Detect which cell encompasses the target text, then output its [X, Y] center coordinate. 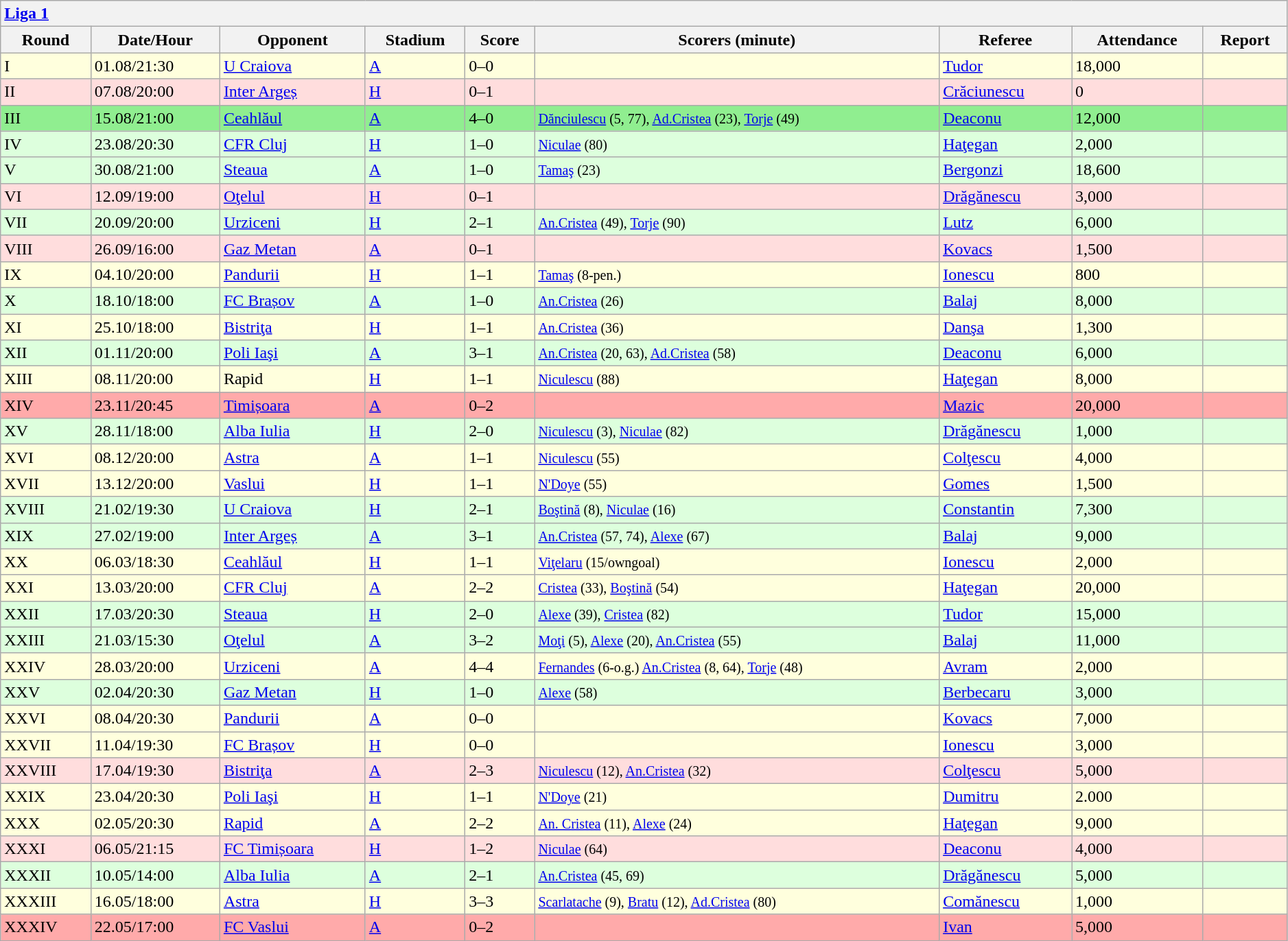
FC Timișoara [292, 849]
20.09/20:00 [155, 222]
XII [46, 353]
Referee [1006, 40]
08.04/20:30 [155, 718]
V [46, 170]
Scarlatache (9), Bratu (12), Ad.Cristea (80) [737, 901]
XX [46, 562]
An.Cristea (57, 74), Alexe (67) [737, 536]
XXIII [46, 640]
4–0 [500, 118]
Liga 1 [644, 14]
02.05/20:30 [155, 823]
An.Cristea (45, 69) [737, 875]
23.11/20:45 [155, 405]
13.03/20:00 [155, 588]
2.000 [1138, 797]
Tamaş (23) [737, 170]
21.02/19:30 [155, 510]
XXXIII [46, 901]
04.10/20:00 [155, 274]
Niculescu (3), Niculae (82) [737, 431]
3–3 [500, 901]
XXIV [46, 666]
VI [46, 196]
Date/Hour [155, 40]
XIX [46, 536]
An.Cristea (36) [737, 327]
10.05/14:00 [155, 875]
1,300 [1138, 327]
06.03/18:30 [155, 562]
XVI [46, 457]
Lutz [1006, 222]
Avram [1006, 666]
XXXI [46, 849]
18,000 [1138, 66]
2–3 [500, 771]
11,000 [1138, 640]
Niculescu (88) [737, 379]
28.03/20:00 [155, 666]
21.03/15:30 [155, 640]
Opponent [292, 40]
27.02/19:00 [155, 536]
Scorers (minute) [737, 40]
XXVIII [46, 771]
Niculescu (12), An.Cristea (32) [737, 771]
XXVII [46, 744]
18,600 [1138, 170]
Bergonzi [1006, 170]
15.08/21:00 [155, 118]
An.Cristea (26) [737, 300]
Boştină (8), Niculae (16) [737, 510]
18.10/18:00 [155, 300]
XXXIV [46, 927]
Timișoara [292, 405]
02.04/20:30 [155, 692]
X [46, 300]
16.05/18:00 [155, 901]
I [46, 66]
III [46, 118]
0 [1138, 92]
06.05/21:15 [155, 849]
26.09/16:00 [155, 248]
1–2 [500, 849]
XI [46, 327]
XXX [46, 823]
Moţi (5), Alexe (20), An.Cristea (55) [737, 640]
An. Cristea (11), Alexe (24) [737, 823]
Viţelaru (15/owngoal) [737, 562]
XXII [46, 614]
Danşa [1006, 327]
30.08/21:00 [155, 170]
12,000 [1138, 118]
Ivan [1006, 927]
7,000 [1138, 718]
15,000 [1138, 614]
XIII [46, 379]
Niculae (80) [737, 144]
3–2 [500, 640]
XXIX [46, 797]
07.08/20:00 [155, 92]
Cristea (33), Boştină (54) [737, 588]
Dănciulescu (5, 77), Ad.Cristea (23), Torje (49) [737, 118]
08.12/20:00 [155, 457]
23.08/20:30 [155, 144]
Alexe (39), Cristea (82) [737, 614]
XXVI [46, 718]
17.03/20:30 [155, 614]
Dumitru [1006, 797]
800 [1138, 274]
XXI [46, 588]
Tamaş (8-pen.) [737, 274]
17.04/19:30 [155, 771]
Round [46, 40]
Comănescu [1006, 901]
13.12/20:00 [155, 484]
Vaslui [292, 484]
FC Vaslui [292, 927]
Stadium [414, 40]
N'Doye (21) [737, 797]
22.05/17:00 [155, 927]
01.11/20:00 [155, 353]
Score [500, 40]
II [46, 92]
IX [46, 274]
Gomes [1006, 484]
XV [46, 431]
N'Doye (55) [737, 484]
VII [46, 222]
An.Cristea (49), Torje (90) [737, 222]
01.08/21:30 [155, 66]
7,300 [1138, 510]
Constantin [1006, 510]
Attendance [1138, 40]
XIV [46, 405]
XXV [46, 692]
Niculescu (55) [737, 457]
08.11/20:00 [155, 379]
25.10/18:00 [155, 327]
Report [1245, 40]
XVIII [46, 510]
XVII [46, 484]
XXXII [46, 875]
VIII [46, 248]
An.Cristea (20, 63), Ad.Cristea (58) [737, 353]
28.11/18:00 [155, 431]
IV [46, 144]
Crăciunescu [1006, 92]
11.04/19:30 [155, 744]
12.09/19:00 [155, 196]
Mazic [1006, 405]
4–4 [500, 666]
Berbecaru [1006, 692]
Fernandes (6-o.g.) An.Cristea (8, 64), Torje (48) [737, 666]
23.04/20:30 [155, 797]
Alexe (58) [737, 692]
Niculae (64) [737, 849]
